Output the (x, y) coordinate of the center of the cell containing the given text.  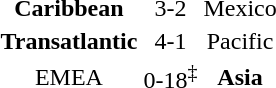
4-1 (170, 41)
